Provide the (X, Y) coordinate of the cell's center where the given text is located.  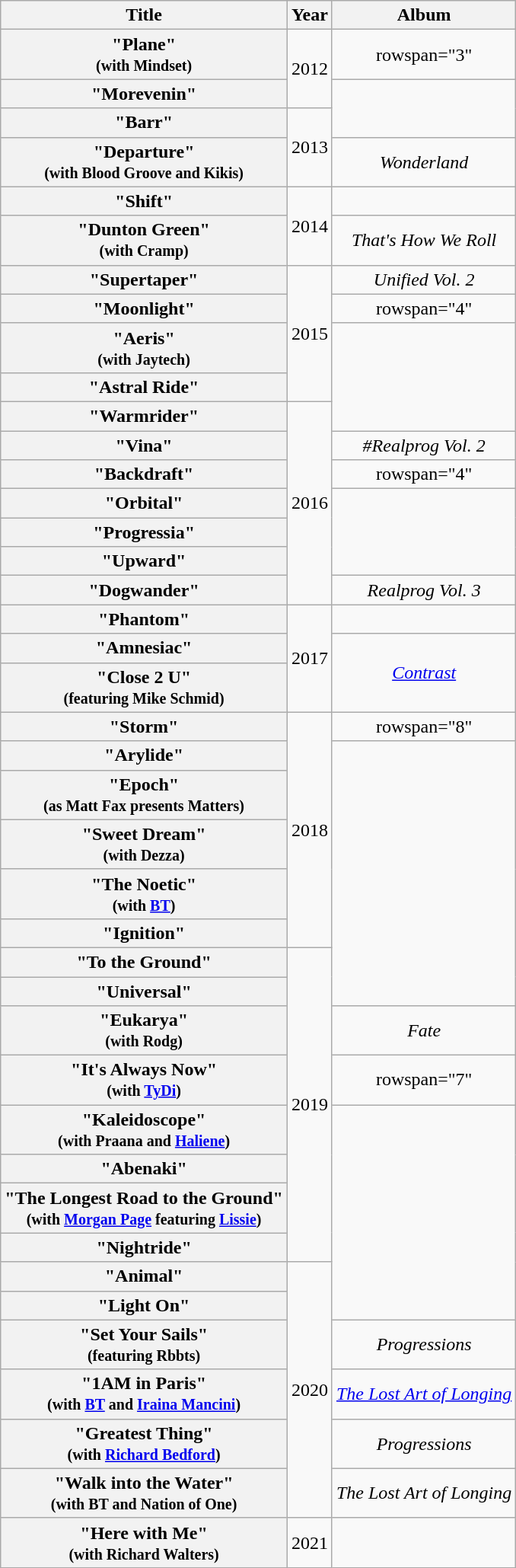
2017 (309, 658)
"The Noetic" (with BT) (145, 894)
"Dunton Green"(with Cramp) (145, 241)
"Storm" (145, 727)
2020 (309, 1390)
"Ignition" (145, 933)
"Dogwander" (145, 590)
"Morevenin" (145, 94)
"Kaleidoscope" (with Praana and Haliene) (145, 1130)
"Progressia" (145, 532)
"Astral Ride" (145, 387)
"Orbital" (145, 503)
Title (145, 15)
rowspan="3" (423, 55)
"Walk into the Water" (with BT and Nation of One) (145, 1493)
"Warmrider" (145, 416)
"Departure"(with Blood Groove and Kikis) (145, 161)
"Barr" (145, 123)
2014 (309, 225)
Unified Vol. 2 (423, 279)
Wonderland (423, 161)
2015 (309, 334)
"Close 2 U"(featuring Mike Schmid) (145, 687)
"Greatest Thing" (with Richard Bedford) (145, 1444)
rowspan="7" (423, 1080)
"Here with Me" (with Richard Walters) (145, 1543)
Album (423, 15)
Year (309, 15)
"Nightride" (145, 1247)
"Sweet Dream" (with Dezza) (145, 844)
"To the Ground" (145, 962)
2019 (309, 1104)
"Backdraft" (145, 474)
"Set Your Sails" (featuring Rbbts) (145, 1345)
#Realprog Vol. 2 (423, 445)
"Vina" (145, 445)
2013 (309, 148)
That's How We Roll (423, 241)
2016 (309, 503)
"Epoch"(as Matt Fax presents Matters) (145, 795)
Contrast (423, 673)
"Plane" (with Mindset) (145, 55)
"Phantom" (145, 619)
2021 (309, 1543)
"It's Always Now" (with TyDi) (145, 1080)
"Upward" (145, 561)
"Aeris"(with Jaytech) (145, 347)
Fate (423, 1031)
"Shift" (145, 201)
"1AM in Paris" (with BT and Iraina Mancini) (145, 1394)
2012 (309, 69)
"Arylide" (145, 755)
"Amnesiac" (145, 648)
2018 (309, 830)
"Universal" (145, 991)
rowspan="8" (423, 727)
"Light On" (145, 1305)
"Animal" (145, 1276)
"Eukarya" (with Rodg) (145, 1031)
"Supertaper" (145, 279)
"Abenaki" (145, 1169)
Realprog Vol. 3 (423, 590)
"Moonlight" (145, 308)
"The Longest Road to the Ground" (with Morgan Page featuring Lissie) (145, 1208)
